Capture the cell that displays the provided text and extract its (X, Y) central coordinate. 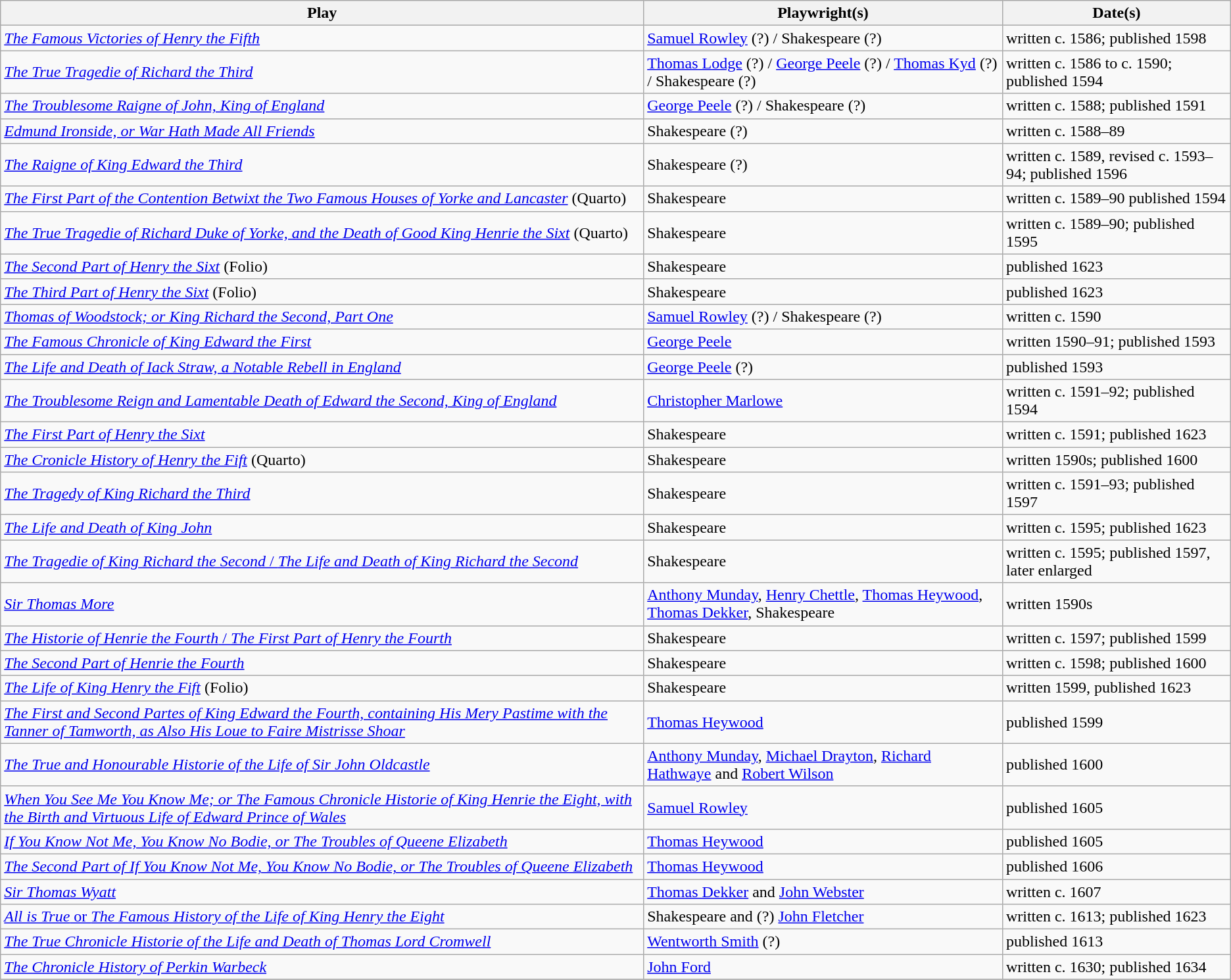
published 1600 (1117, 764)
The True Chronicle Historie of the Life and Death of Thomas Lord Cromwell (322, 942)
If You Know Not Me, You Know No Bodie, or The Troubles of Queene Elizabeth (322, 841)
written c. 1595; published 1597, later enlarged (1117, 562)
The Chronicle History of Perkin Warbeck (322, 967)
The Troublesome Reign and Lamentable Death of Edward the Second, King of England (322, 401)
Sir Thomas More (322, 604)
written c. 1591–92; published 1594 (1117, 401)
The Tragedie of King Richard the Second / The Life and Death of King Richard the Second (322, 562)
written 1590s (1117, 604)
Samuel Rowley (823, 808)
written c. 1595; published 1623 (1117, 527)
written c. 1588; published 1591 (1117, 106)
All is True or The Famous History of the Life of King Henry the Eight (322, 917)
written c. 1590 (1117, 316)
The Third Part of Henry the Sixt (Folio) (322, 291)
written c. 1630; published 1634 (1117, 967)
The True and Honourable Historie of the Life of Sir John Oldcastle (322, 764)
George Peele (?) (823, 366)
written c. 1589–90 published 1594 (1117, 199)
written c. 1586; published 1598 (1117, 38)
The Second Part of If You Know Not Me, You Know No Bodie, or The Troubles of Queene Elizabeth (322, 866)
Edmund Ironside, or War Hath Made All Friends (322, 131)
Thomas Dekker and John Webster (823, 891)
Anthony Munday, Michael Drayton, Richard Hathwaye and Robert Wilson (823, 764)
written 1590–91; published 1593 (1117, 341)
The Life and Death of King John (322, 527)
The Raigne of King Edward the Third (322, 164)
The Troublesome Raigne of John, King of England (322, 106)
Date(s) (1117, 13)
The Famous Victories of Henry the Fifth (322, 38)
written c. 1588–89 (1117, 131)
The Cronicle History of Henry the Fift (Quarto) (322, 460)
The Tragedy of King Richard the Third (322, 493)
George Peele (823, 341)
published 1599 (1117, 722)
Christopher Marlowe (823, 401)
The True Tragedie of Richard Duke of Yorke, and the Death of Good King Henrie the Sixt (Quarto) (322, 233)
George Peele (?) / Shakespeare (?) (823, 106)
published 1613 (1117, 942)
The Second Part of Henry the Sixt (Folio) (322, 266)
written c. 1613; published 1623 (1117, 917)
Shakespeare and (?) John Fletcher (823, 917)
written c. 1591; published 1623 (1117, 435)
written c. 1586 to c. 1590; published 1594 (1117, 72)
written c. 1589, revised c. 1593–94; published 1596 (1117, 164)
The Life and Death of Iack Straw, a Notable Rebell in England (322, 366)
published 1606 (1117, 866)
Sir Thomas Wyatt (322, 891)
Thomas Lodge (?) / George Peele (?) / Thomas Kyd (?) / Shakespeare (?) (823, 72)
The First Part of Henry the Sixt (322, 435)
The Famous Chronicle of King Edward the First (322, 341)
written c. 1591–93; published 1597 (1117, 493)
Anthony Munday, Henry Chettle, Thomas Heywood, Thomas Dekker, Shakespeare (823, 604)
written c. 1589–90; published 1595 (1117, 233)
Wentworth Smith (?) (823, 942)
written 1599, published 1623 (1117, 688)
The First Part of the Contention Betwixt the Two Famous Houses of Yorke and Lancaster (Quarto) (322, 199)
The Life of King Henry the Fift (Folio) (322, 688)
written c. 1598; published 1600 (1117, 663)
Thomas of Woodstock; or King Richard the Second, Part One (322, 316)
Playwright(s) (823, 13)
John Ford (823, 967)
The Historie of Henrie the Fourth / The First Part of Henry the Fourth (322, 638)
The True Tragedie of Richard the Third (322, 72)
When You See Me You Know Me; or The Famous Chronicle Historie of King Henrie the Eight, with the Birth and Virtuous Life of Edward Prince of Wales (322, 808)
written c. 1597; published 1599 (1117, 638)
written c. 1607 (1117, 891)
Play (322, 13)
written 1590s; published 1600 (1117, 460)
The Second Part of Henrie the Fourth (322, 663)
published 1593 (1117, 366)
